From the cell containing the given text, extract its center point as [x, y] coordinate. 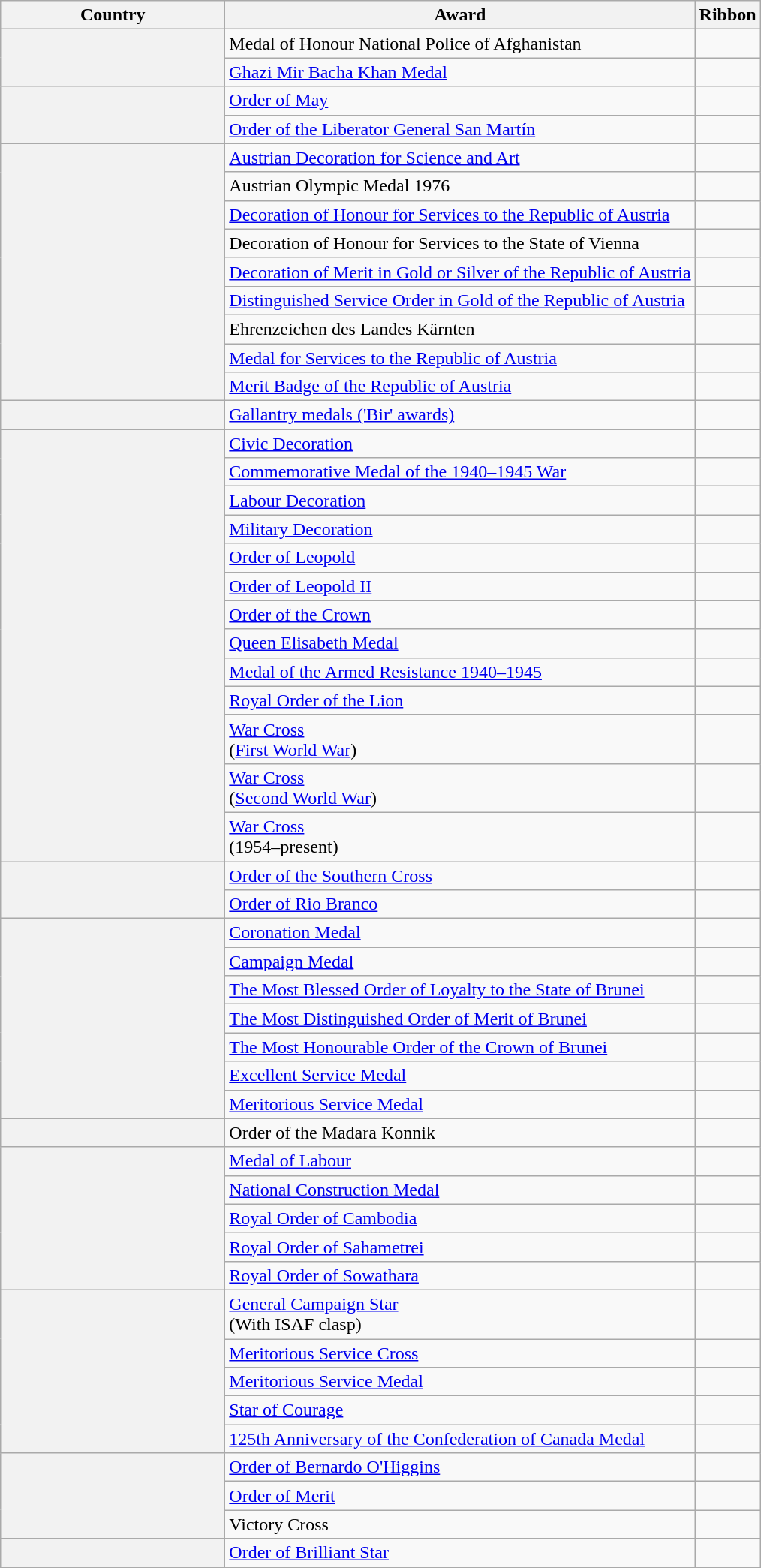
125th Anniversary of the Confederation of Canada Medal [460, 1439]
Distinguished Service Order in Gold of the Republic of Austria [460, 300]
Order of Bernardo O'Higgins [460, 1467]
Gallantry medals ('Bir' awards) [460, 415]
Order of Brilliant Star [460, 1553]
Order of Merit [460, 1496]
War Cross(First World War) [460, 739]
Victory Cross [460, 1524]
Ehrenzeichen des Landes Kärnten [460, 329]
Royal Order of the Lion [460, 700]
Order of Rio Branco [460, 904]
Order of Leopold [460, 558]
Royal Order of Cambodia [460, 1218]
Ribbon [728, 15]
Decoration of Honour for Services to the Republic of Austria [460, 215]
Austrian Decoration for Science and Art [460, 158]
Order of the Southern Cross [460, 876]
Campaign Medal [460, 962]
Medal of Labour [460, 1161]
Order of Leopold II [460, 586]
Medal of the Armed Resistance 1940–1945 [460, 672]
Order of the Crown [460, 615]
Decoration of Honour for Services to the State of Vienna [460, 243]
War Cross(Second World War) [460, 788]
Ghazi Mir Bacha Khan Medal [460, 72]
The Most Blessed Order of Loyalty to the State of Brunei [460, 990]
Commemorative Medal of the 1940–1945 War [460, 472]
Country [113, 15]
Order of the Liberator General San Martín [460, 129]
Labour Decoration [460, 501]
Austrian Olympic Medal 1976 [460, 186]
War Cross(1954–present) [460, 836]
Medal for Services to the Republic of Austria [460, 358]
Military Decoration [460, 529]
Coronation Medal [460, 933]
The Most Honourable Order of the Crown of Brunei [460, 1047]
Merit Badge of the Republic of Austria [460, 387]
Order of May [460, 101]
Civic Decoration [460, 444]
Order of the Madara Konnik [460, 1133]
Decoration of Merit in Gold or Silver of the Republic of Austria [460, 272]
Star of Courage [460, 1410]
The Most Distinguished Order of Merit of Brunei [460, 1019]
Royal Order of Sowathara [460, 1275]
Royal Order of Sahametrei [460, 1247]
Excellent Service Medal [460, 1076]
Medal of Honour National Police of Afghanistan [460, 44]
Award [460, 15]
Meritorious Service Cross [460, 1353]
National Construction Medal [460, 1190]
Queen Elisabeth Medal [460, 643]
General Campaign Star(With ISAF clasp) [460, 1314]
